Extract the [X, Y] coordinate from the center of the cell holding the provided text.  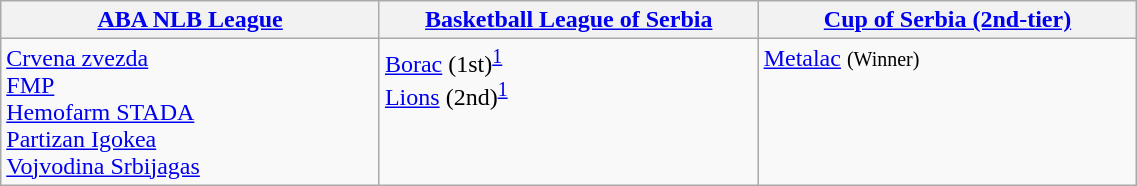
Cup of Serbia (2nd-tier) [948, 20]
Basketball League of Serbia [568, 20]
Borac (1st)1Lions (2nd)1 [568, 112]
Metalac (Winner) [948, 112]
ABA NLB League [190, 20]
Crvena zvezdaFMPHemofarm STADAPartizan IgokeaVojvodina Srbijagas [190, 112]
